Return the [X, Y] coordinate for the center point of the cell that contains the specified text.  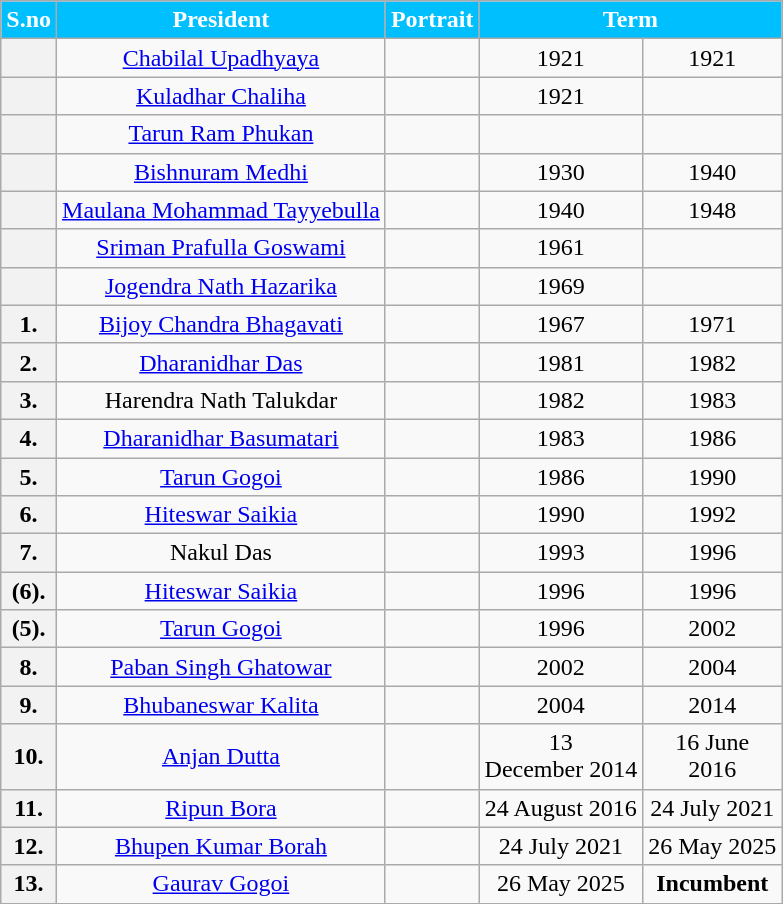
Anjan Dutta [222, 756]
24 August 2016 [561, 808]
Harendra Nath Talukdar [222, 400]
Jogendra Nath Hazarika [222, 286]
1. [29, 324]
13December 2014 [561, 756]
Maulana Mohammad Tayyebulla [222, 210]
1993 [561, 553]
9. [29, 705]
12. [29, 846]
Bijoy Chandra Bhagavati [222, 324]
Paban Singh Ghatowar [222, 667]
1969 [561, 286]
Portrait [432, 20]
11. [29, 808]
President [222, 20]
Tarun Ram Phukan [222, 134]
Incumbent [712, 884]
1967 [561, 324]
Bhubaneswar Kalita [222, 705]
Nakul Das [222, 553]
Bishnuram Medhi [222, 172]
1930 [561, 172]
7. [29, 553]
Kuladhar Chaliha [222, 96]
5. [29, 477]
16 June2016 [712, 756]
1961 [561, 248]
Ripun Bora [222, 808]
Term [630, 20]
(6). [29, 591]
6. [29, 515]
3. [29, 400]
S.no [29, 20]
Bhupen Kumar Borah [222, 846]
Sriman Prafulla Goswami [222, 248]
2014 [712, 705]
10. [29, 756]
2. [29, 362]
1948 [712, 210]
Dharanidhar Das [222, 362]
4. [29, 438]
Gaurav Gogoi [222, 884]
Chabilal Upadhyaya [222, 58]
1992 [712, 515]
8. [29, 667]
13. [29, 884]
1981 [561, 362]
1971 [712, 324]
Dharanidhar Basumatari [222, 438]
(5). [29, 629]
